Extract the [X, Y] coordinate from the center of the cell holding the provided text.  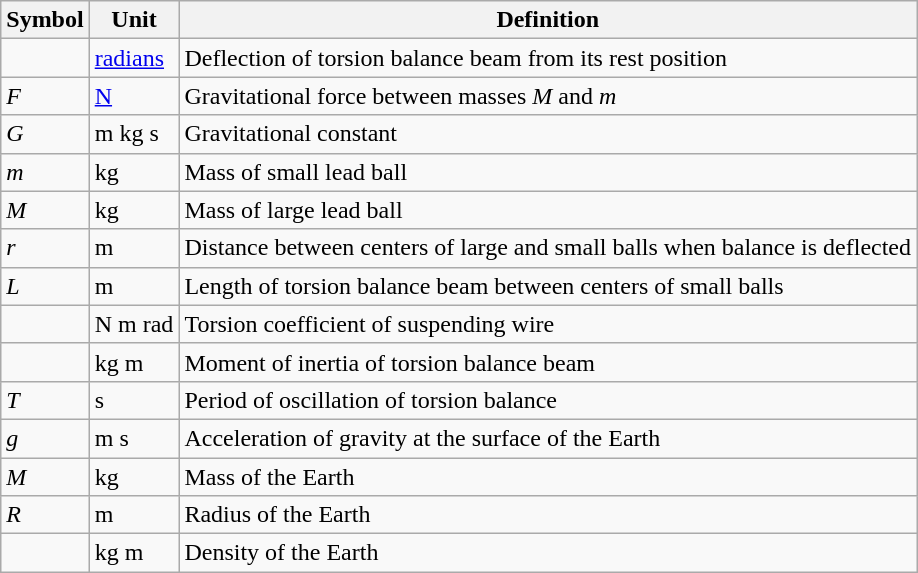
Gravitational constant [548, 134]
Deflection of torsion balance beam from its rest position [548, 58]
Mass of small lead ball [548, 172]
Length of torsion balance beam between centers of small balls [548, 286]
Distance between centers of large and small balls when balance is deflected [548, 248]
N m rad [134, 324]
Period of oscillation of torsion balance [548, 400]
Mass of large lead ball [548, 210]
L [45, 286]
Mass of the Earth [548, 477]
r [45, 248]
G [45, 134]
m s [134, 438]
Acceleration of gravity at the surface of the Earth [548, 438]
m kg s [134, 134]
Radius of the Earth [548, 515]
Gravitational force between masses M and m [548, 96]
radians [134, 58]
R [45, 515]
Symbol [45, 20]
N [134, 96]
Moment of inertia of torsion balance beam [548, 362]
Definition [548, 20]
g [45, 438]
Density of the Earth [548, 553]
Unit [134, 20]
s [134, 400]
T [45, 400]
F [45, 96]
Torsion coefficient of suspending wire [548, 324]
